Determine the (X, Y) coordinate at the center of the cell enclosing the given text.  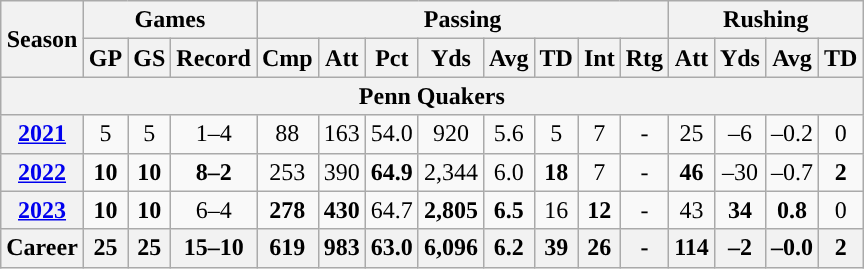
278 (287, 210)
Season (42, 39)
16 (556, 210)
6–4 (214, 210)
Rushing (766, 20)
39 (556, 248)
15–10 (214, 248)
–0.2 (792, 134)
–6 (740, 134)
GP (105, 58)
46 (692, 172)
6.2 (508, 248)
–0.7 (792, 172)
5.6 (508, 134)
Int (599, 58)
34 (740, 210)
64.9 (392, 172)
163 (342, 134)
18 (556, 172)
88 (287, 134)
63.0 (392, 248)
43 (692, 210)
2021 (42, 134)
–0.0 (792, 248)
2,344 (450, 172)
Career (42, 248)
Penn Quakers (432, 96)
12 (599, 210)
253 (287, 172)
GS (150, 58)
920 (450, 134)
430 (342, 210)
0.8 (792, 210)
983 (342, 248)
619 (287, 248)
2022 (42, 172)
1–4 (214, 134)
2,805 (450, 210)
6.0 (508, 172)
6.5 (508, 210)
64.7 (392, 210)
Passing (462, 20)
Record (214, 58)
–30 (740, 172)
Pct (392, 58)
26 (599, 248)
2023 (42, 210)
–2 (740, 248)
Cmp (287, 58)
390 (342, 172)
54.0 (392, 134)
Games (170, 20)
8–2 (214, 172)
6,096 (450, 248)
Rtg (644, 58)
114 (692, 248)
